Extract the [X, Y] coordinate from the center of the cell holding the provided text.  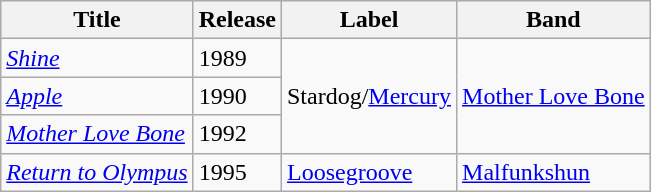
Title [97, 20]
Return to Olympus [97, 172]
Shine [97, 58]
Loosegroove [368, 172]
Stardog/Mercury [368, 96]
Apple [97, 96]
1992 [237, 134]
1990 [237, 96]
1989 [237, 58]
1995 [237, 172]
Band [554, 20]
Label [368, 20]
Release [237, 20]
Malfunkshun [554, 172]
